Locate the cell with the specified text and output its (X, Y) center coordinate. 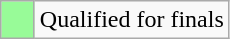
Qualified for finals (132, 20)
